Output the (X, Y) coordinate of the center of the cell containing the given text.  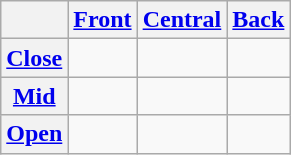
Close (34, 58)
Mid (34, 96)
Back (258, 20)
Front (102, 20)
Central (182, 20)
Open (34, 134)
